Output the (X, Y) coordinate of the center of the cell containing the given text.  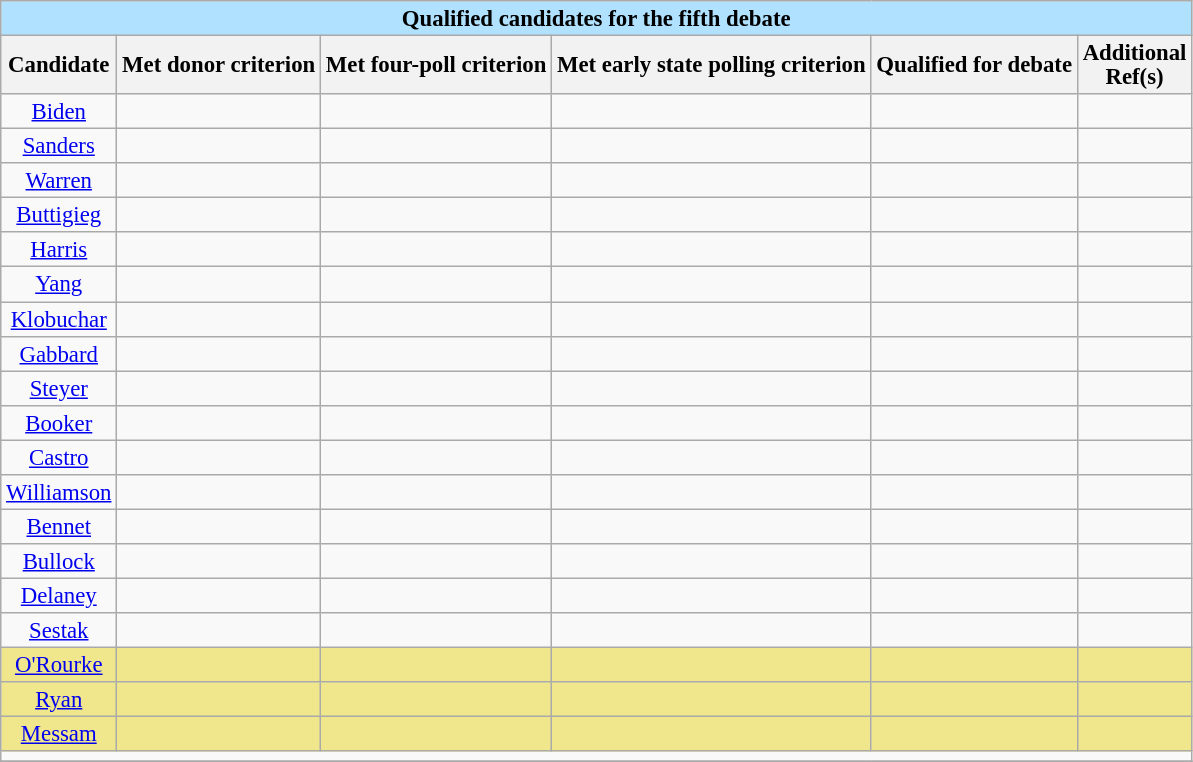
Bennet (59, 526)
Ryan (59, 700)
Steyer (59, 388)
Biden (59, 112)
Delaney (59, 596)
Candidate (59, 66)
Yang (59, 284)
Qualified candidates for the fifth debate (596, 18)
Harris (59, 250)
Williamson (59, 492)
O'Rourke (59, 666)
Met early state polling criterion (712, 66)
Sanders (59, 146)
Qualified for debate (974, 66)
Met donor criterion (219, 66)
Castro (59, 458)
Sestak (59, 630)
Booker (59, 422)
Gabbard (59, 354)
Messam (59, 734)
Warren (59, 180)
Buttigieg (59, 216)
Met four-poll criterion (436, 66)
Klobuchar (59, 320)
Bullock (59, 562)
AdditionalRef(s) (1134, 66)
